Find where the given text appears and provide that cell's center as (x, y) coordinate. 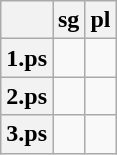
3.ps (27, 134)
sg (68, 20)
2.ps (27, 96)
1.ps (27, 58)
pl (100, 20)
